Scan for the cell matching the given text and deliver its (X, Y) coordinate at center. 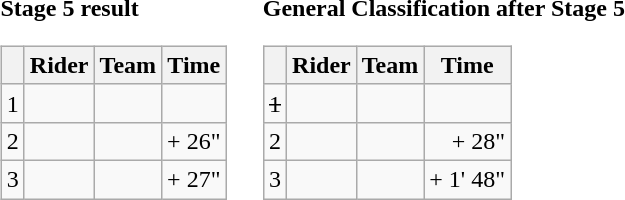
+ 28" (468, 141)
+ 26" (194, 141)
+ 27" (194, 179)
+ 1' 48" (468, 179)
